Output the (X, Y) coordinate of the center of the cell containing the given text.  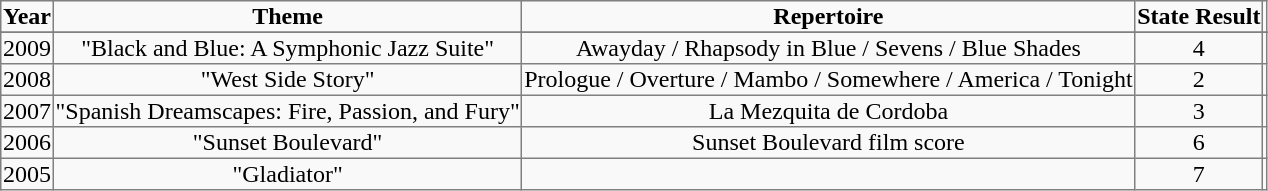
6 (1199, 143)
State Result (1199, 17)
"Sunset Boulevard" (288, 143)
"Gladiator" (288, 174)
2008 (27, 80)
Theme (288, 17)
2007 (27, 111)
Sunset Boulevard film score (828, 143)
2006 (27, 143)
Prologue / Overture / Mambo / Somewhere / America / Tonight (828, 80)
3 (1199, 111)
2 (1199, 80)
"Spanish Dreamscapes: Fire, Passion, and Fury" (288, 111)
La Mezquita de Cordoba (828, 111)
2005 (27, 174)
Repertoire (828, 17)
4 (1199, 48)
Year (27, 17)
2009 (27, 48)
"West Side Story" (288, 80)
Awayday / Rhapsody in Blue / Sevens / Blue Shades (828, 48)
"Black and Blue: A Symphonic Jazz Suite" (288, 48)
7 (1199, 174)
